Pinpoint the cell where the given text exists, returning its [x, y] midpoint coordinate. 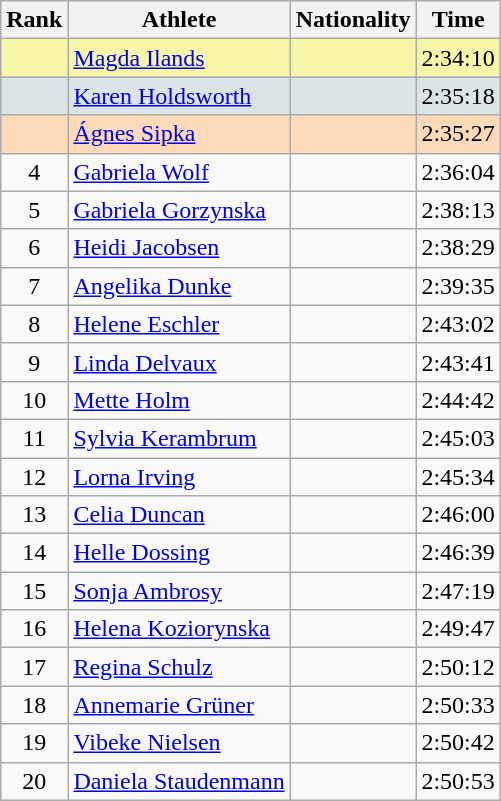
15 [34, 591]
2:46:39 [458, 553]
Gabriela Gorzynska [179, 210]
2:38:13 [458, 210]
Gabriela Wolf [179, 172]
Helle Dossing [179, 553]
Sonja Ambrosy [179, 591]
2:47:19 [458, 591]
Magda Ilands [179, 58]
Mette Holm [179, 400]
17 [34, 667]
Time [458, 20]
7 [34, 286]
2:35:27 [458, 134]
6 [34, 248]
Helene Eschler [179, 324]
Heidi Jacobsen [179, 248]
Ágnes Sipka [179, 134]
11 [34, 438]
2:50:53 [458, 781]
Athlete [179, 20]
20 [34, 781]
Lorna Irving [179, 477]
10 [34, 400]
Rank [34, 20]
Vibeke Nielsen [179, 743]
2:45:03 [458, 438]
12 [34, 477]
2:50:12 [458, 667]
2:34:10 [458, 58]
2:39:35 [458, 286]
16 [34, 629]
13 [34, 515]
2:50:33 [458, 705]
2:35:18 [458, 96]
2:45:34 [458, 477]
2:49:47 [458, 629]
2:44:42 [458, 400]
8 [34, 324]
Regina Schulz [179, 667]
2:46:00 [458, 515]
Karen Holdsworth [179, 96]
2:38:29 [458, 248]
2:43:02 [458, 324]
Sylvia Kerambrum [179, 438]
2:43:41 [458, 362]
Annemarie Grüner [179, 705]
2:50:42 [458, 743]
2:36:04 [458, 172]
Nationality [353, 20]
Angelika Dunke [179, 286]
9 [34, 362]
18 [34, 705]
4 [34, 172]
Helena Koziorynska [179, 629]
Daniela Staudenmann [179, 781]
14 [34, 553]
Celia Duncan [179, 515]
Linda Delvaux [179, 362]
5 [34, 210]
19 [34, 743]
